Locate the cell with the specified text and output its [X, Y] center coordinate. 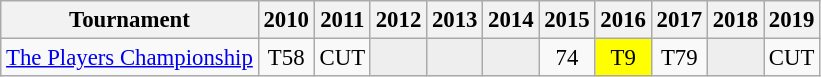
Tournament [130, 20]
2016 [623, 20]
2013 [455, 20]
2014 [511, 20]
The Players Championship [130, 58]
2012 [398, 20]
2019 [792, 20]
74 [567, 58]
2017 [679, 20]
2018 [735, 20]
2015 [567, 20]
T79 [679, 58]
T58 [286, 58]
T9 [623, 58]
2010 [286, 20]
2011 [342, 20]
